Scan for the cell matching the given text and deliver its [X, Y] coordinate at center. 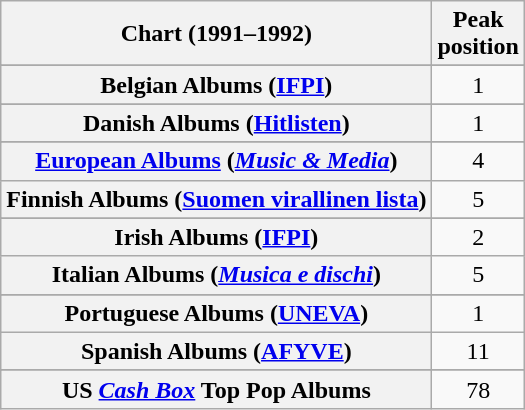
European Albums (Music & Media) [216, 161]
Belgian Albums (IFPI) [216, 85]
78 [478, 389]
Spanish Albums (AFYVE) [216, 351]
Italian Albums (Musica e dischi) [216, 275]
2 [478, 237]
11 [478, 351]
US Cash Box Top Pop Albums [216, 389]
Portuguese Albums (UNEVA) [216, 313]
Danish Albums (Hitlisten) [216, 123]
Irish Albums (IFPI) [216, 237]
Peakposition [478, 34]
4 [478, 161]
Chart (1991–1992) [216, 34]
Finnish Albums (Suomen virallinen lista) [216, 199]
